Identify which cell holds the provided text, then report its (X, Y) central coordinate. 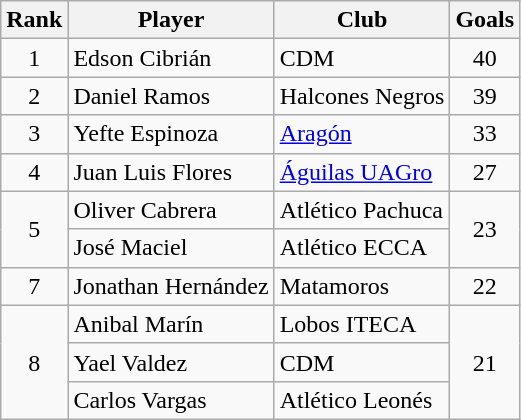
Juan Luis Flores (171, 172)
22 (485, 286)
27 (485, 172)
Águilas UAGro (362, 172)
Daniel Ramos (171, 96)
Atlético Leonés (362, 400)
Halcones Negros (362, 96)
Rank (34, 20)
Yael Valdez (171, 362)
Yefte Espinoza (171, 134)
Lobos ITECA (362, 324)
21 (485, 362)
Oliver Cabrera (171, 210)
Carlos Vargas (171, 400)
Anibal Marín (171, 324)
39 (485, 96)
Atlético Pachuca (362, 210)
3 (34, 134)
40 (485, 58)
1 (34, 58)
5 (34, 229)
7 (34, 286)
Atlético ECCA (362, 248)
33 (485, 134)
Edson Cibrián (171, 58)
2 (34, 96)
Jonathan Hernández (171, 286)
Club (362, 20)
8 (34, 362)
23 (485, 229)
Aragón (362, 134)
Goals (485, 20)
4 (34, 172)
Player (171, 20)
José Maciel (171, 248)
Matamoros (362, 286)
